Detect which cell encompasses the target text, then output its (x, y) center coordinate. 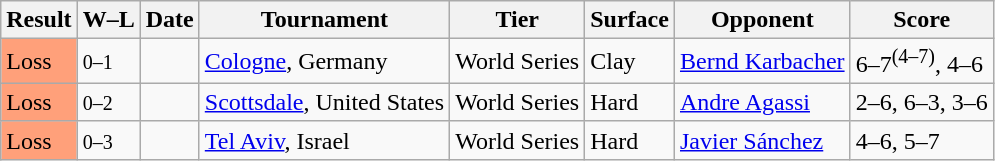
Andre Agassi (762, 102)
Javier Sánchez (762, 140)
0–3 (108, 140)
W–L (108, 20)
Result (39, 20)
4–6, 5–7 (922, 140)
Tel Aviv, Israel (324, 140)
Clay (630, 62)
Cologne, Germany (324, 62)
6–7(4–7), 4–6 (922, 62)
Opponent (762, 20)
Scottsdale, United States (324, 102)
Date (170, 20)
2–6, 6–3, 3–6 (922, 102)
0–1 (108, 62)
Score (922, 20)
Tier (518, 20)
Tournament (324, 20)
0–2 (108, 102)
Bernd Karbacher (762, 62)
Surface (630, 20)
